Determine the (X, Y) coordinate at the center of the cell enclosing the given text.  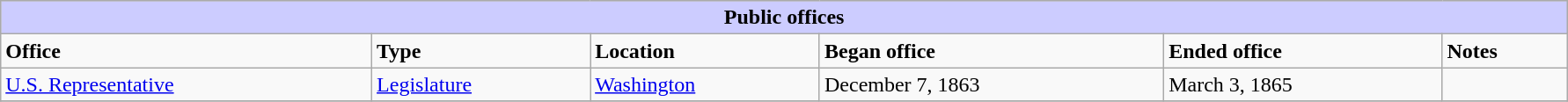
Legislature (481, 84)
Office (187, 51)
Type (481, 51)
Ended office (1303, 51)
Public offices (785, 18)
U.S. Representative (187, 84)
December 7, 1863 (991, 84)
Notes (1505, 51)
Location (706, 51)
March 3, 1865 (1303, 84)
Washington (706, 84)
Began office (991, 51)
